Pinpoint the cell where the given text exists, returning its [X, Y] midpoint coordinate. 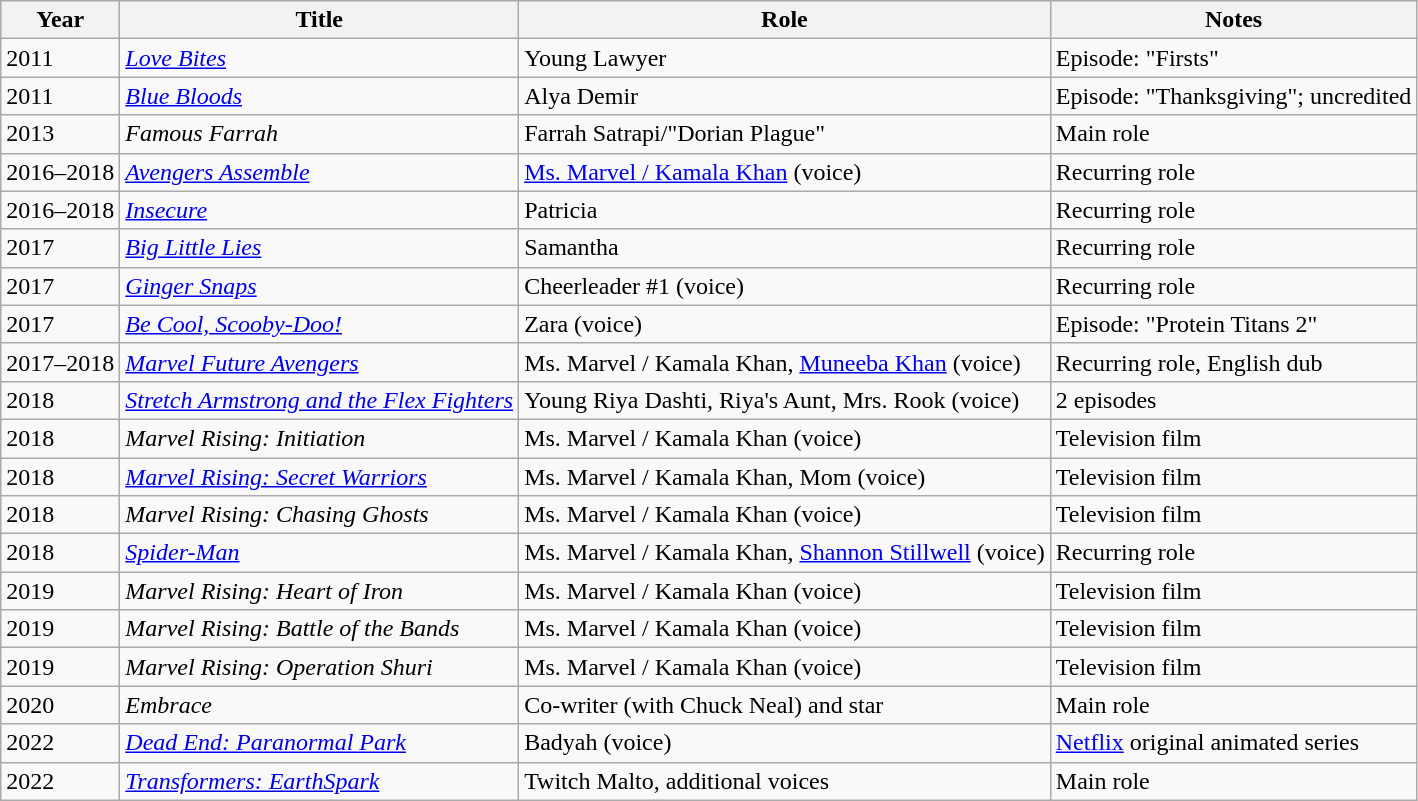
Spider-Man [320, 553]
Marvel Rising: Battle of the Bands [320, 629]
2017–2018 [60, 362]
Ms. Marvel / Kamala Khan, Muneeba Khan (voice) [785, 362]
Episode: "Protein Titans 2" [1234, 324]
Recurring role, English dub [1234, 362]
Young Lawyer [785, 58]
Marvel Rising: Secret Warriors [320, 477]
Avengers Assemble [320, 172]
Patricia [785, 210]
Dead End: Paranormal Park [320, 743]
Love Bites [320, 58]
2 episodes [1234, 400]
2020 [60, 705]
Co-writer (with Chuck Neal) and star [785, 705]
Insecure [320, 210]
Twitch Malto, additional voices [785, 781]
Badyah (voice) [785, 743]
Marvel Future Avengers [320, 362]
Young Riya Dashti, Riya's Aunt, Mrs. Rook (voice) [785, 400]
Marvel Rising: Heart of Iron [320, 591]
Year [60, 20]
Stretch Armstrong and the Flex Fighters [320, 400]
2013 [60, 134]
Transformers: EarthSpark [320, 781]
Cheerleader #1 (voice) [785, 286]
Samantha [785, 248]
Ginger Snaps [320, 286]
Farrah Satrapi/"Dorian Plague" [785, 134]
Ms. Marvel / Kamala Khan, Shannon Stillwell (voice) [785, 553]
Alya Demir [785, 96]
Zara (voice) [785, 324]
Be Cool, Scooby-Doo! [320, 324]
Episode: "Firsts" [1234, 58]
Episode: "Thanksgiving"; uncredited [1234, 96]
Title [320, 20]
Netflix original animated series [1234, 743]
Role [785, 20]
Marvel Rising: Initiation [320, 438]
Ms. Marvel / Kamala Khan, Mom (voice) [785, 477]
Big Little Lies [320, 248]
Famous Farrah [320, 134]
Marvel Rising: Operation Shuri [320, 667]
Marvel Rising: Chasing Ghosts [320, 515]
Notes [1234, 20]
Blue Bloods [320, 96]
Embrace [320, 705]
